Provide the [x, y] coordinate of the cell's center where the given text is located.  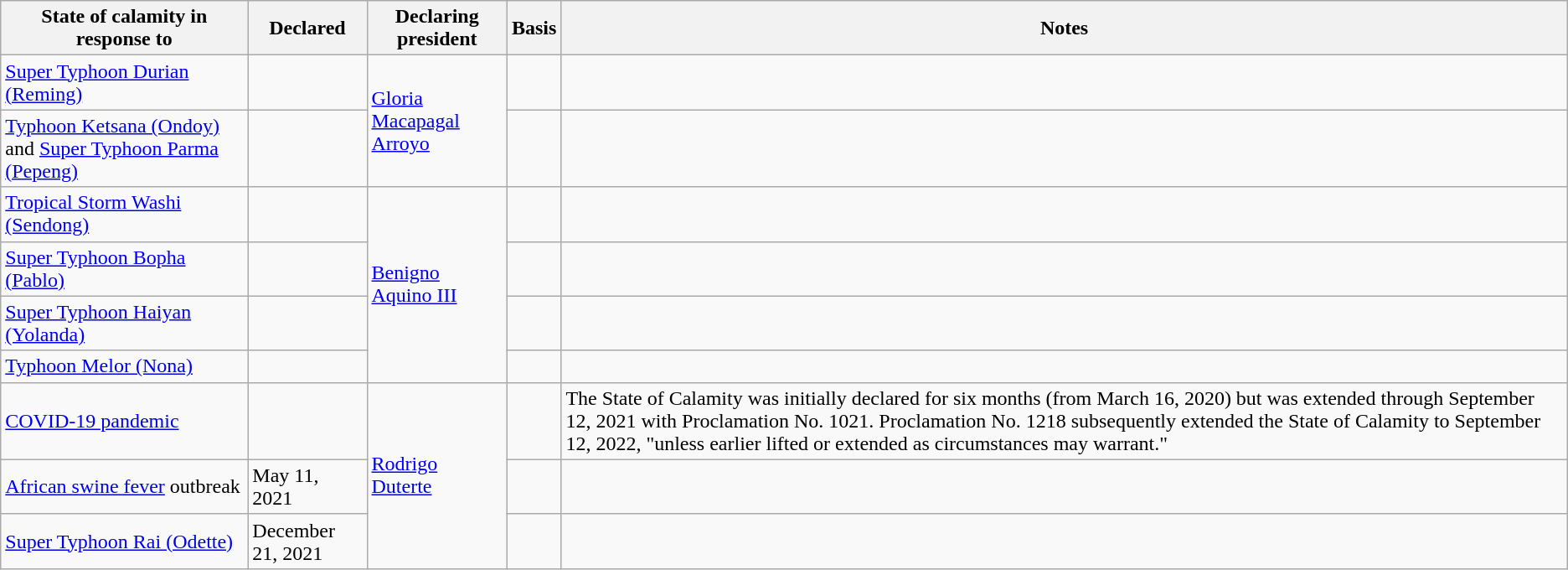
Declared [307, 28]
COVID-19 pandemic [124, 421]
Super Typhoon Rai (Odette) [124, 541]
Notes [1064, 28]
African swine fever outbreak [124, 486]
December 21, 2021 [307, 541]
State of calamity in response to [124, 28]
Tropical Storm Washi (Sendong) [124, 215]
Super Typhoon Haiyan (Yolanda) [124, 324]
Typhoon Melor (Nona) [124, 366]
Super Typhoon Durian (Reming) [124, 82]
Basis [534, 28]
Benigno Aquino III [437, 285]
Gloria Macapagal Arroyo [437, 121]
Rodrigo Duterte [437, 475]
May 11, 2021 [307, 486]
Super Typhoon Bopha (Pablo) [124, 268]
Typhoon Ketsana (Ondoy) and Super Typhoon Parma (Pepeng) [124, 148]
Declaring president [437, 28]
